Identify which cell holds the provided text, then report its (X, Y) central coordinate. 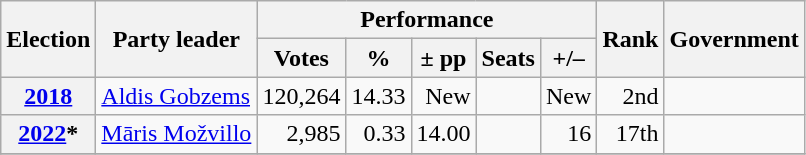
Performance (427, 20)
2,985 (302, 134)
2nd (630, 96)
Votes (302, 58)
0.33 (378, 134)
Election (48, 39)
Aldis Gobzems (176, 96)
Seats (508, 58)
14.00 (444, 134)
+/– (568, 58)
16 (568, 134)
2018 (48, 96)
Government (734, 39)
Rank (630, 39)
Māris Možvillo (176, 134)
120,264 (302, 96)
± pp (444, 58)
% (378, 58)
14.33 (378, 96)
17th (630, 134)
Party leader (176, 39)
2022* (48, 134)
